Capture the cell that displays the provided text and extract its (X, Y) central coordinate. 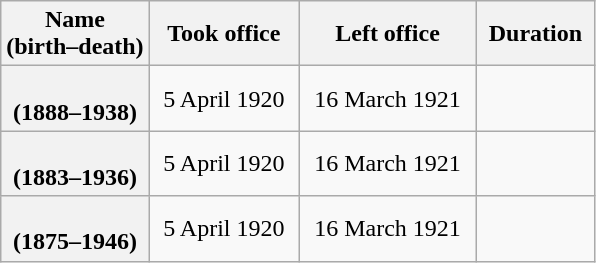
Took office (224, 34)
Duration (536, 34)
(1875–1946) (75, 228)
(1888–1938) (75, 98)
(1883–1936) (75, 164)
Left office (388, 34)
Name(birth–death) (75, 34)
